Provide the (X, Y) coordinate of the cell's center where the given text is located.  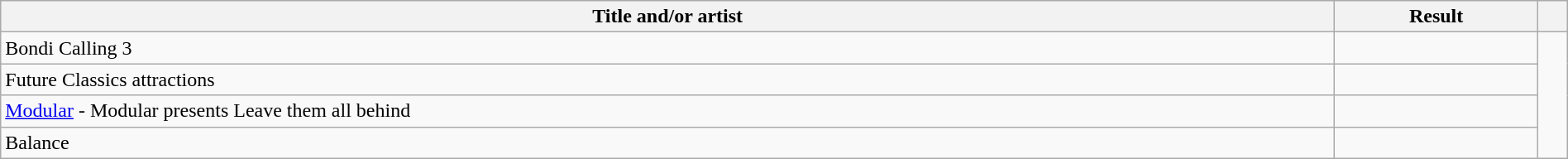
Future Classics attractions (668, 79)
Result (1437, 17)
Title and/or artist (668, 17)
Balance (668, 142)
Bondi Calling 3 (668, 48)
Modular - Modular presents Leave them all behind (668, 111)
